For the text-containing cell, return its midpoint in [x, y] coordinate format. 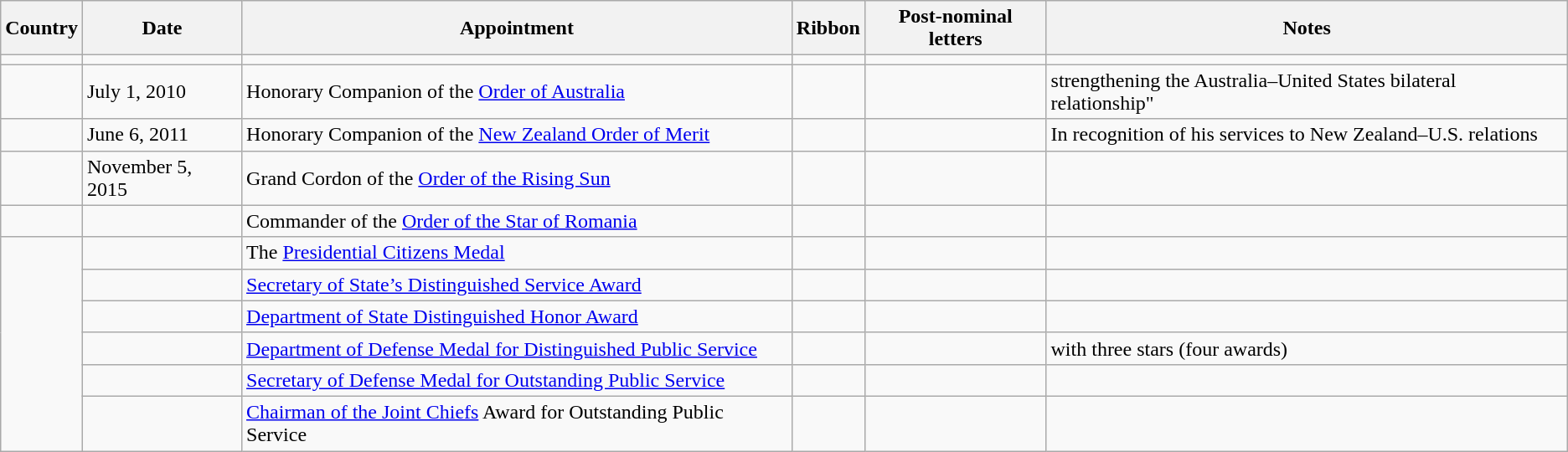
Secretary of State’s Distinguished Service Award [518, 285]
Honorary Companion of the New Zealand Order of Merit [518, 135]
July 1, 2010 [162, 92]
Date [162, 28]
Commander of the Order of the Star of Romania [518, 221]
Secretary of Defense Medal for Outstanding Public Service [518, 380]
Department of Defense Medal for Distinguished Public Service [518, 348]
Grand Cordon of the Order of the Rising Sun [518, 177]
November 5, 2015 [162, 177]
Appointment [518, 28]
Country [42, 28]
In recognition of his services to New Zealand–U.S. relations [1307, 135]
Post-nominal letters [955, 28]
strengthening the Australia–United States bilateral relationship" [1307, 92]
Honorary Companion of the Order of Australia [518, 92]
The Presidential Citizens Medal [518, 253]
Ribbon [828, 28]
Department of State Distinguished Honor Award [518, 316]
Notes [1307, 28]
Chairman of the Joint Chiefs Award for Outstanding Public Service [518, 424]
June 6, 2011 [162, 135]
with three stars (four awards) [1307, 348]
